Scan for the cell matching the given text and deliver its (x, y) coordinate at center. 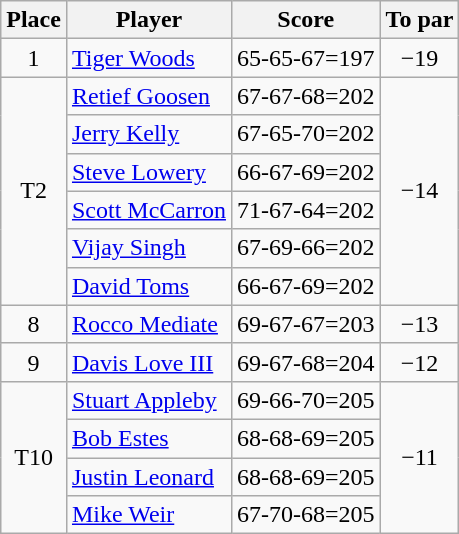
Score (306, 20)
Retief Goosen (148, 96)
−14 (420, 191)
71-67-64=202 (306, 210)
65-65-67=197 (306, 58)
8 (34, 324)
Vijay Singh (148, 248)
Tiger Woods (148, 58)
67-65-70=202 (306, 134)
67-70-68=205 (306, 515)
Justin Leonard (148, 477)
69-67-68=204 (306, 362)
Scott McCarron (148, 210)
Jerry Kelly (148, 134)
Mike Weir (148, 515)
David Toms (148, 286)
1 (34, 58)
69-66-70=205 (306, 400)
Rocco Mediate (148, 324)
Steve Lowery (148, 172)
−13 (420, 324)
T2 (34, 191)
Stuart Appleby (148, 400)
Bob Estes (148, 438)
T10 (34, 457)
67-67-68=202 (306, 96)
67-69-66=202 (306, 248)
−12 (420, 362)
To par (420, 20)
Davis Love III (148, 362)
9 (34, 362)
69-67-67=203 (306, 324)
−11 (420, 457)
Player (148, 20)
−19 (420, 58)
Place (34, 20)
